Identify which cell holds the provided text, then report its [X, Y] central coordinate. 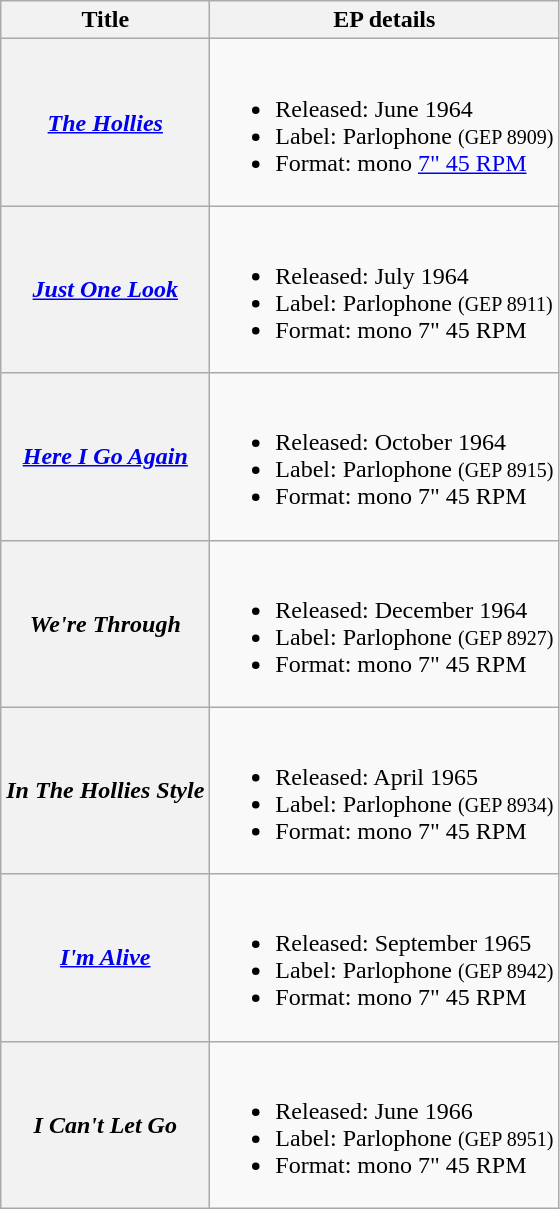
Released: April 1965Label: Parlophone (GEP 8934)Format: mono 7" 45 RPM [384, 790]
In The Hollies Style [106, 790]
Title [106, 20]
Released: September 1965Label: Parlophone (GEP 8942)Format: mono 7" 45 RPM [384, 958]
Released: June 1964Label: Parlophone (GEP 8909)Format: mono 7" 45 RPM [384, 122]
Just One Look [106, 290]
Released: December 1964Label: Parlophone (GEP 8927)Format: mono 7" 45 RPM [384, 624]
Released: June 1966Label: Parlophone (GEP 8951)Format: mono 7" 45 RPM [384, 1124]
EP details [384, 20]
Released: October 1964Label: Parlophone (GEP 8915)Format: mono 7" 45 RPM [384, 456]
The Hollies [106, 122]
We're Through [106, 624]
Released: July 1964Label: Parlophone (GEP 8911)Format: mono 7" 45 RPM [384, 290]
I'm Alive [106, 958]
I Can't Let Go [106, 1124]
Here I Go Again [106, 456]
